Determine the (X, Y) coordinate at the center of the cell enclosing the given text.  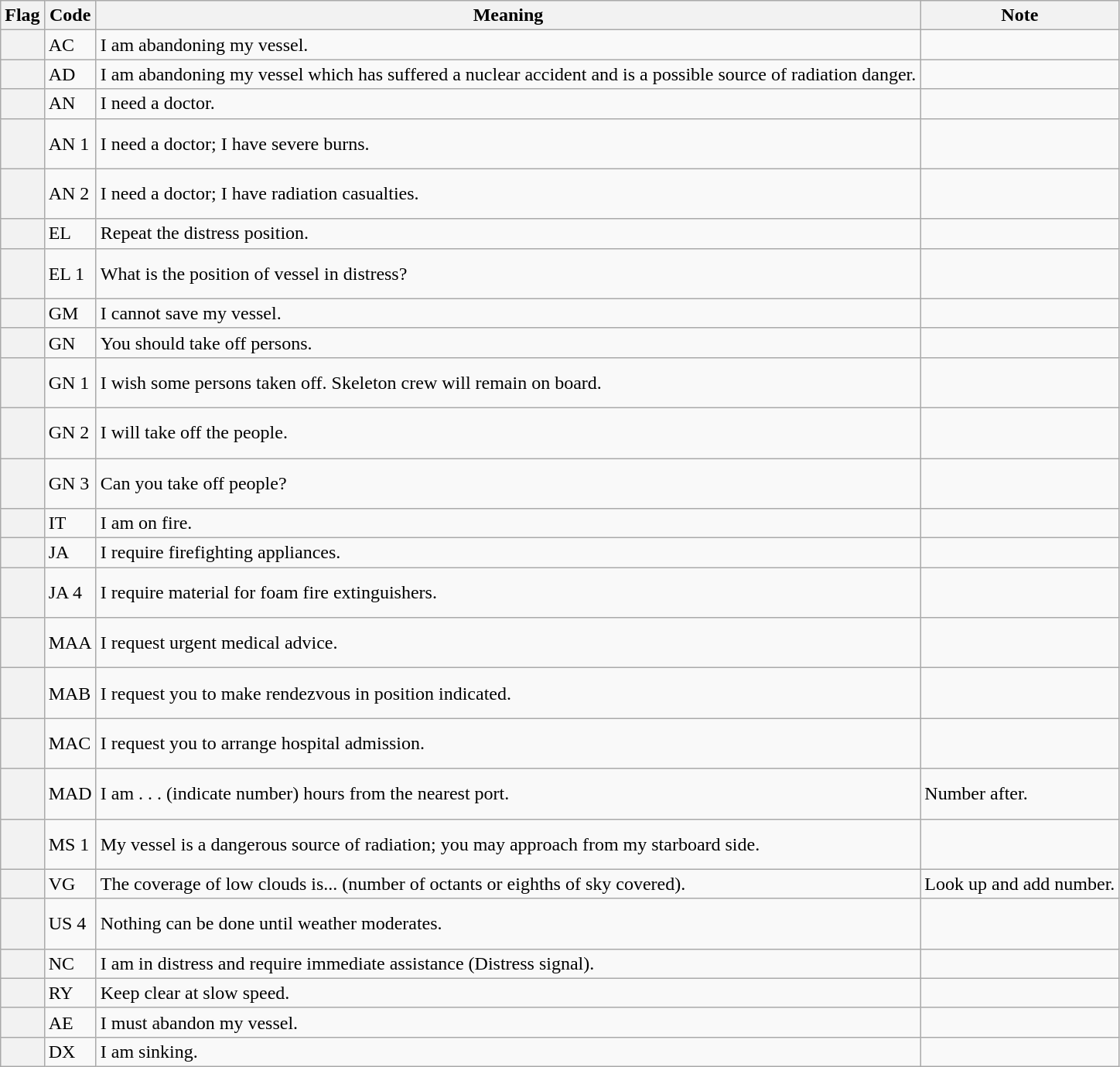
I am abandoning my vessel which has suffered a nuclear accident and is a possible source of radiation danger. (508, 74)
MAB (70, 693)
I wish some persons taken off. Skeleton crew will remain on board. (508, 382)
GN 1 (70, 382)
I need a doctor; I have severe burns. (508, 144)
AN (70, 104)
I need a doctor; I have radiation casualties. (508, 193)
Flag (22, 15)
AC (70, 45)
I am sinking. (508, 1052)
RY (70, 993)
MS 1 (70, 844)
Nothing can be done until weather moderates. (508, 923)
I request you to arrange hospital admission. (508, 744)
IT (70, 523)
I require firefighting appliances. (508, 553)
I cannot save my vessel. (508, 313)
AE (70, 1022)
Can you take off people? (508, 482)
MAD (70, 793)
I am in distress and require immediate assistance (Distress signal). (508, 963)
I request urgent medical advice. (508, 643)
GN 3 (70, 482)
JA 4 (70, 592)
Note (1019, 15)
AD (70, 74)
Meaning (508, 15)
GN (70, 343)
JA (70, 553)
NC (70, 963)
I require material for foam fire extinguishers. (508, 592)
I need a doctor. (508, 104)
What is the position of vessel in distress? (508, 274)
DX (70, 1052)
MAC (70, 744)
VG (70, 884)
Keep clear at slow speed. (508, 993)
GN 2 (70, 433)
AN 1 (70, 144)
MAA (70, 643)
I am . . . (indicate number) hours from the nearest port. (508, 793)
GM (70, 313)
My vessel is a dangerous source of radiation; you may approach from my starboard side. (508, 844)
Number after. (1019, 793)
EL (70, 234)
I am on fire. (508, 523)
Code (70, 15)
I will take off the people. (508, 433)
Repeat the distress position. (508, 234)
I request you to make rendezvous in position indicated. (508, 693)
I must abandon my vessel. (508, 1022)
The coverage of low clouds is... (number of octants or eighths of sky covered). (508, 884)
EL 1 (70, 274)
US 4 (70, 923)
You should take off persons. (508, 343)
I am abandoning my vessel. (508, 45)
AN 2 (70, 193)
Look up and add number. (1019, 884)
